For the text-containing cell, return its midpoint in (x, y) coordinate format. 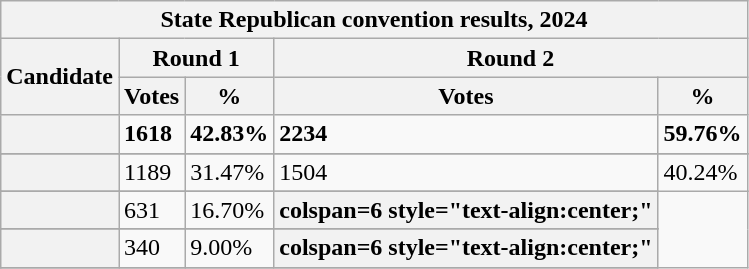
Candidate (60, 77)
2234 (466, 134)
59.76% (702, 134)
31.47% (230, 172)
631 (151, 210)
1504 (466, 172)
16.70% (230, 210)
Round 2 (510, 58)
1189 (151, 172)
340 (151, 248)
9.00% (230, 248)
40.24% (702, 172)
Round 1 (196, 58)
42.83% (230, 134)
1618 (151, 134)
State Republican convention results, 2024 (374, 20)
